Return the (x, y) coordinate for the center point of the cell that contains the specified text.  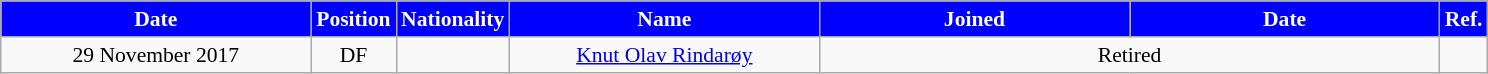
Nationality (452, 19)
Ref. (1464, 19)
Position (354, 19)
29 November 2017 (156, 55)
Name (664, 19)
Retired (1129, 55)
Joined (974, 19)
DF (354, 55)
Knut Olav Rindarøy (664, 55)
